From the cell containing the given text, extract its center point as (x, y) coordinate. 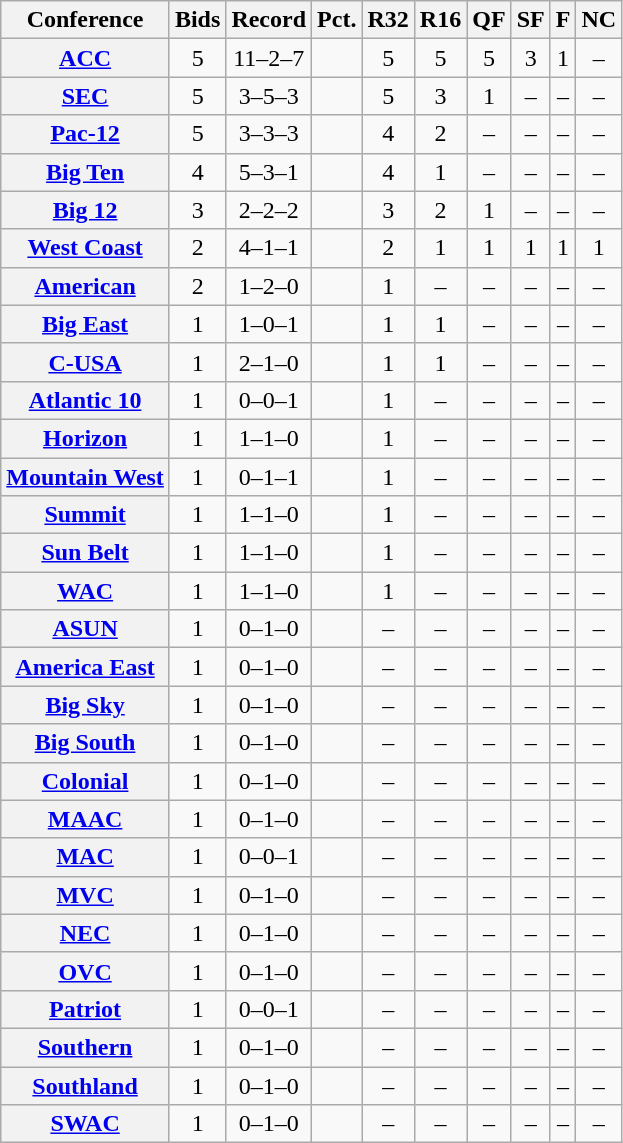
1–0–1 (269, 324)
QF (489, 20)
SWAC (86, 1124)
WAC (86, 591)
SEC (86, 96)
SF (530, 20)
Southland (86, 1085)
Patriot (86, 1009)
F (563, 20)
2–2–2 (269, 210)
Mountain West (86, 477)
11–2–7 (269, 58)
American (86, 286)
Pac-12 (86, 134)
Colonial (86, 781)
Pct. (337, 20)
NEC (86, 933)
Conference (86, 20)
R32 (388, 20)
OVC (86, 971)
Big South (86, 743)
1–2–0 (269, 286)
Big Ten (86, 172)
MVC (86, 895)
2–1–0 (269, 362)
Bids (197, 20)
R16 (440, 20)
MAC (86, 857)
C-USA (86, 362)
5–3–1 (269, 172)
3–3–3 (269, 134)
MAAC (86, 819)
Record (269, 20)
Summit (86, 515)
Big 12 (86, 210)
Horizon (86, 438)
Atlantic 10 (86, 400)
Sun Belt (86, 553)
Big East (86, 324)
4–1–1 (269, 248)
America East (86, 667)
Big Sky (86, 705)
ACC (86, 58)
Southern (86, 1047)
0–1–1 (269, 477)
NC (599, 20)
3–5–3 (269, 96)
West Coast (86, 248)
ASUN (86, 629)
